Identify which cell holds the provided text, then report its (X, Y) central coordinate. 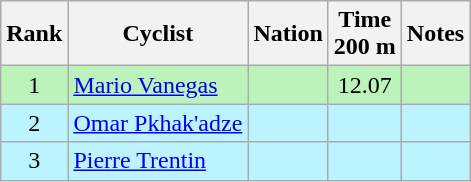
Cyclist (158, 34)
Rank (34, 34)
1 (34, 85)
Mario Vanegas (158, 85)
Notes (435, 34)
Omar Pkhak'adze (158, 123)
2 (34, 123)
12.07 (364, 85)
Pierre Trentin (158, 161)
Time200 m (364, 34)
Nation (288, 34)
3 (34, 161)
